Return the [X, Y] coordinate for the center point of the cell that contains the specified text.  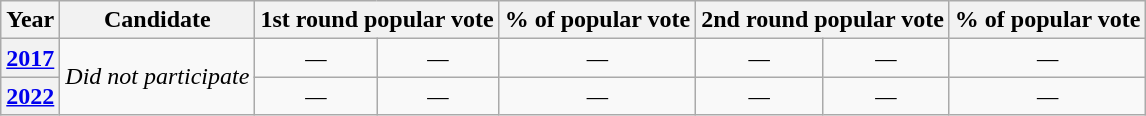
2022 [30, 96]
Candidate [158, 20]
2017 [30, 58]
1st round popular vote [377, 20]
2nd round popular vote [823, 20]
Did not participate [158, 77]
Year [30, 20]
